Detect which cell encompasses the target text, then output its (X, Y) center coordinate. 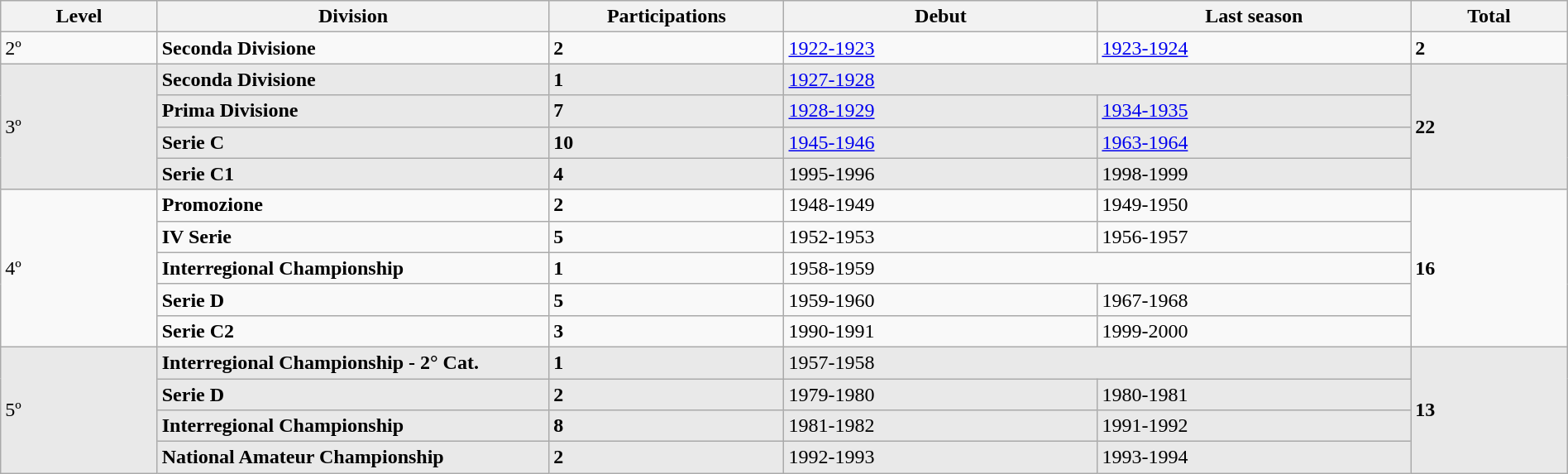
Total (1489, 17)
10 (667, 142)
16 (1489, 268)
1990-1991 (941, 331)
Division (353, 17)
1957-1958 (1097, 362)
1958-1959 (1097, 268)
1959-1960 (941, 299)
Serie C1 (353, 174)
1956-1957 (1254, 237)
1993-1994 (1254, 457)
1981-1982 (941, 426)
4 (667, 174)
1992-1993 (941, 457)
1980-1981 (1254, 395)
1923-1924 (1254, 48)
1928-1929 (941, 111)
3 (667, 331)
Last season (1254, 17)
1991-1992 (1254, 426)
Debut (941, 17)
Serie C (353, 142)
2º (79, 48)
1963-1964 (1254, 142)
1995-1996 (941, 174)
Interregional Championship - 2° Cat. (353, 362)
Level (79, 17)
1967-1968 (1254, 299)
1949-1950 (1254, 205)
Serie C2 (353, 331)
8 (667, 426)
1922-1923 (941, 48)
Participations (667, 17)
1934-1935 (1254, 111)
22 (1489, 127)
1979-1980 (941, 395)
7 (667, 111)
1945-1946 (941, 142)
1948-1949 (941, 205)
5º (79, 409)
1927-1928 (1097, 79)
13 (1489, 409)
IV Serie (353, 237)
National Amateur Championship (353, 457)
Promozione (353, 205)
1998-1999 (1254, 174)
4º (79, 268)
3º (79, 127)
1952-1953 (941, 237)
1999-2000 (1254, 331)
Prima Divisione (353, 111)
